Return (X, Y) of the center of cell containing provided text 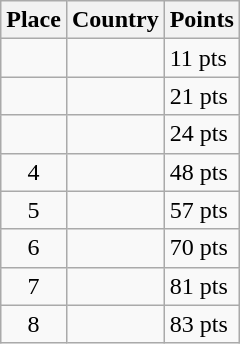
Points (202, 20)
21 pts (202, 96)
57 pts (202, 210)
24 pts (202, 134)
81 pts (202, 286)
Country (115, 20)
11 pts (202, 58)
70 pts (202, 248)
6 (34, 248)
83 pts (202, 324)
Place (34, 20)
8 (34, 324)
4 (34, 172)
48 pts (202, 172)
5 (34, 210)
7 (34, 286)
